Extract the [X, Y] coordinate from the center of the cell holding the provided text.  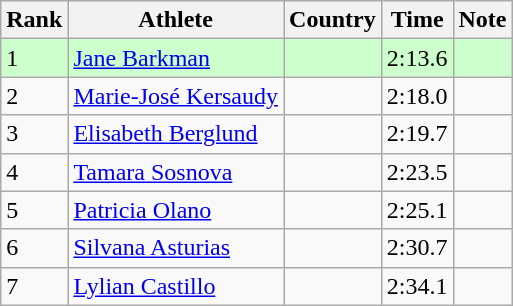
Lylian Castillo [176, 286]
Silvana Asturias [176, 248]
Rank [34, 20]
Athlete [176, 20]
2:18.0 [417, 96]
Patricia Olano [176, 210]
Time [417, 20]
Tamara Sosnova [176, 172]
Marie-José Kersaudy [176, 96]
2:34.1 [417, 286]
Country [333, 20]
4 [34, 172]
2:30.7 [417, 248]
2:25.1 [417, 210]
1 [34, 58]
2:23.5 [417, 172]
2:19.7 [417, 134]
2 [34, 96]
7 [34, 286]
5 [34, 210]
Jane Barkman [176, 58]
Elisabeth Berglund [176, 134]
3 [34, 134]
Note [482, 20]
6 [34, 248]
2:13.6 [417, 58]
